Capture the cell that displays the provided text and extract its [x, y] central coordinate. 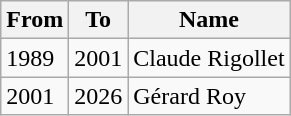
From [35, 20]
Name [209, 20]
Gérard Roy [209, 96]
To [98, 20]
1989 [35, 58]
2026 [98, 96]
Claude Rigollet [209, 58]
